For the text-containing cell, return its midpoint in [x, y] coordinate format. 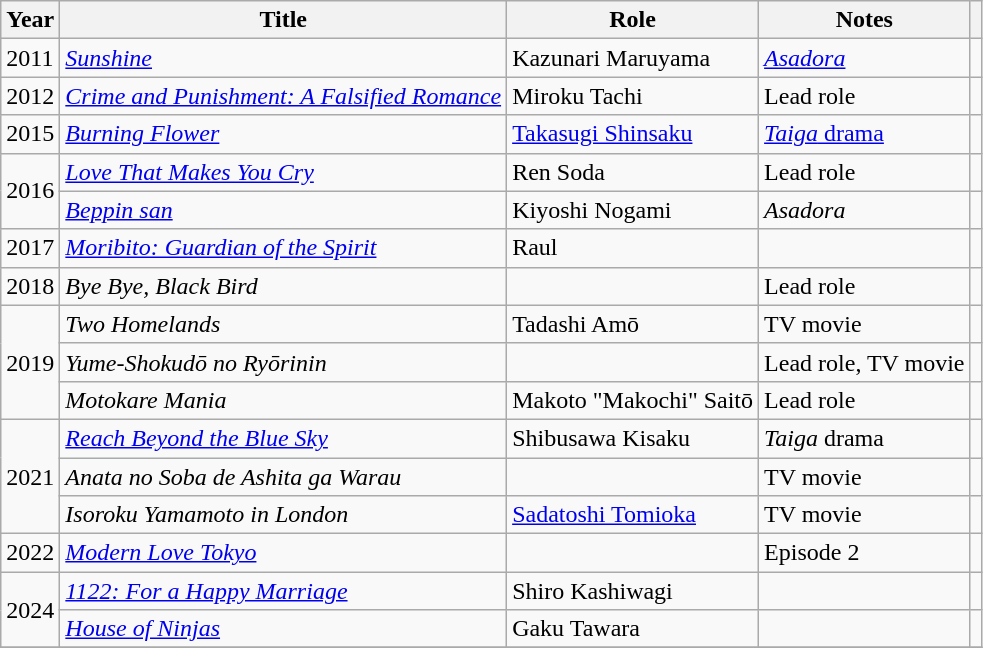
Isoroku Yamamoto in London [284, 515]
Kazunari Maruyama [633, 58]
Beppin san [284, 210]
Title [284, 20]
Ren Soda [633, 172]
Role [633, 20]
Notes [864, 20]
Shibusawa Kisaku [633, 438]
Episode 2 [864, 553]
2012 [30, 96]
Raul [633, 248]
2016 [30, 191]
Anata no Soba de Ashita ga Warau [284, 477]
Motokare Mania [284, 400]
Bye Bye, Black Bird [284, 286]
1122: For a Happy Marriage [284, 591]
2015 [30, 134]
Makoto "Makochi" Saitō [633, 400]
2018 [30, 286]
Sadatoshi Tomioka [633, 515]
Takasugi Shinsaku [633, 134]
Crime and Punishment: A Falsified Romance [284, 96]
Reach Beyond the Blue Sky [284, 438]
Shiro Kashiwagi [633, 591]
Burning Flower [284, 134]
2011 [30, 58]
Kiyoshi Nogami [633, 210]
Yume-Shokudō no Ryōrinin [284, 362]
2019 [30, 362]
Miroku Tachi [633, 96]
Gaku Tawara [633, 629]
2022 [30, 553]
2021 [30, 476]
Modern Love Tokyo [284, 553]
Sunshine [284, 58]
Lead role, TV movie [864, 362]
2017 [30, 248]
Moribito: Guardian of the Spirit [284, 248]
Year [30, 20]
2024 [30, 610]
House of Ninjas [284, 629]
Love That Makes You Cry [284, 172]
Tadashi Amō [633, 324]
Two Homelands [284, 324]
